Pinpoint the cell where the given text exists, returning its [X, Y] midpoint coordinate. 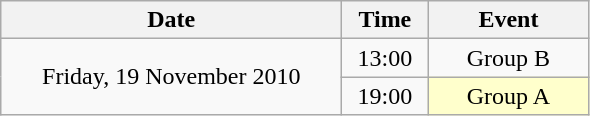
13:00 [385, 58]
Event [508, 20]
Group A [508, 96]
Friday, 19 November 2010 [172, 77]
Group B [508, 58]
Time [385, 20]
19:00 [385, 96]
Date [172, 20]
